Return the [x, y] coordinate for the center point of the cell that contains the specified text.  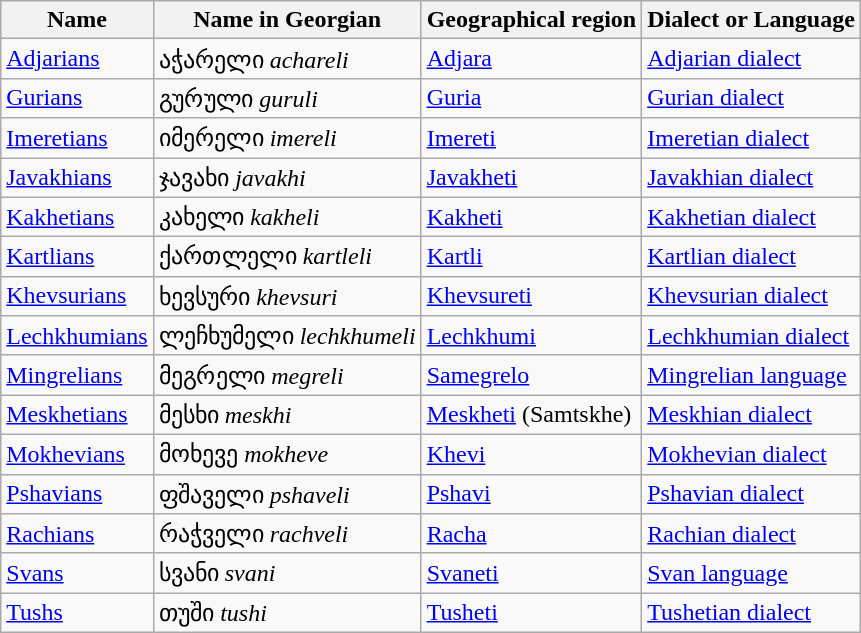
ხევსური khevsuri [287, 296]
Mokhevians [77, 454]
Geographical region [532, 20]
Kakhetians [77, 217]
Mokhevian dialect [752, 454]
Lechkhumians [77, 336]
Tushetian dialect [752, 613]
რაჭველი rachveli [287, 534]
Imeretian dialect [752, 138]
კახელი kakheli [287, 217]
Javakhian dialect [752, 178]
Javakhians [77, 178]
Samegrelo [532, 375]
Adjarians [77, 59]
Mingrelians [77, 375]
Guria [532, 98]
Racha [532, 534]
Name [77, 20]
გურული guruli [287, 98]
Lechkhumian dialect [752, 336]
Kakheti [532, 217]
Meskheti (Samtskhe) [532, 415]
Svaneti [532, 573]
Meskhian dialect [752, 415]
აჭარელი achareli [287, 59]
Pshavians [77, 494]
ლეჩხუმელი lechkhumeli [287, 336]
Adjara [532, 59]
Javakheti [532, 178]
Khevsurians [77, 296]
Kartli [532, 257]
Kartlians [77, 257]
Lechkhumi [532, 336]
Khevsureti [532, 296]
Khevsurian dialect [752, 296]
Gurian dialect [752, 98]
Adjarian dialect [752, 59]
Svan language [752, 573]
Imeretians [77, 138]
Tusheti [532, 613]
Svans [77, 573]
ქართლელი kartleli [287, 257]
Pshavian dialect [752, 494]
სვანი svani [287, 573]
იმერელი imereli [287, 138]
Gurians [77, 98]
Pshavi [532, 494]
Meskhetians [77, 415]
ფშაველი pshaveli [287, 494]
თუში tushi [287, 613]
Rachian dialect [752, 534]
Mingrelian language [752, 375]
Kakhetian dialect [752, 217]
Khevi [532, 454]
Name in Georgian [287, 20]
მეგრელი megreli [287, 375]
Rachians [77, 534]
Tushs [77, 613]
ჯავახი javakhi [287, 178]
მესხი meskhi [287, 415]
Kartlian dialect [752, 257]
მოხევე mokheve [287, 454]
Dialect or Language [752, 20]
Imereti [532, 138]
